Capture the cell that displays the provided text and extract its (x, y) central coordinate. 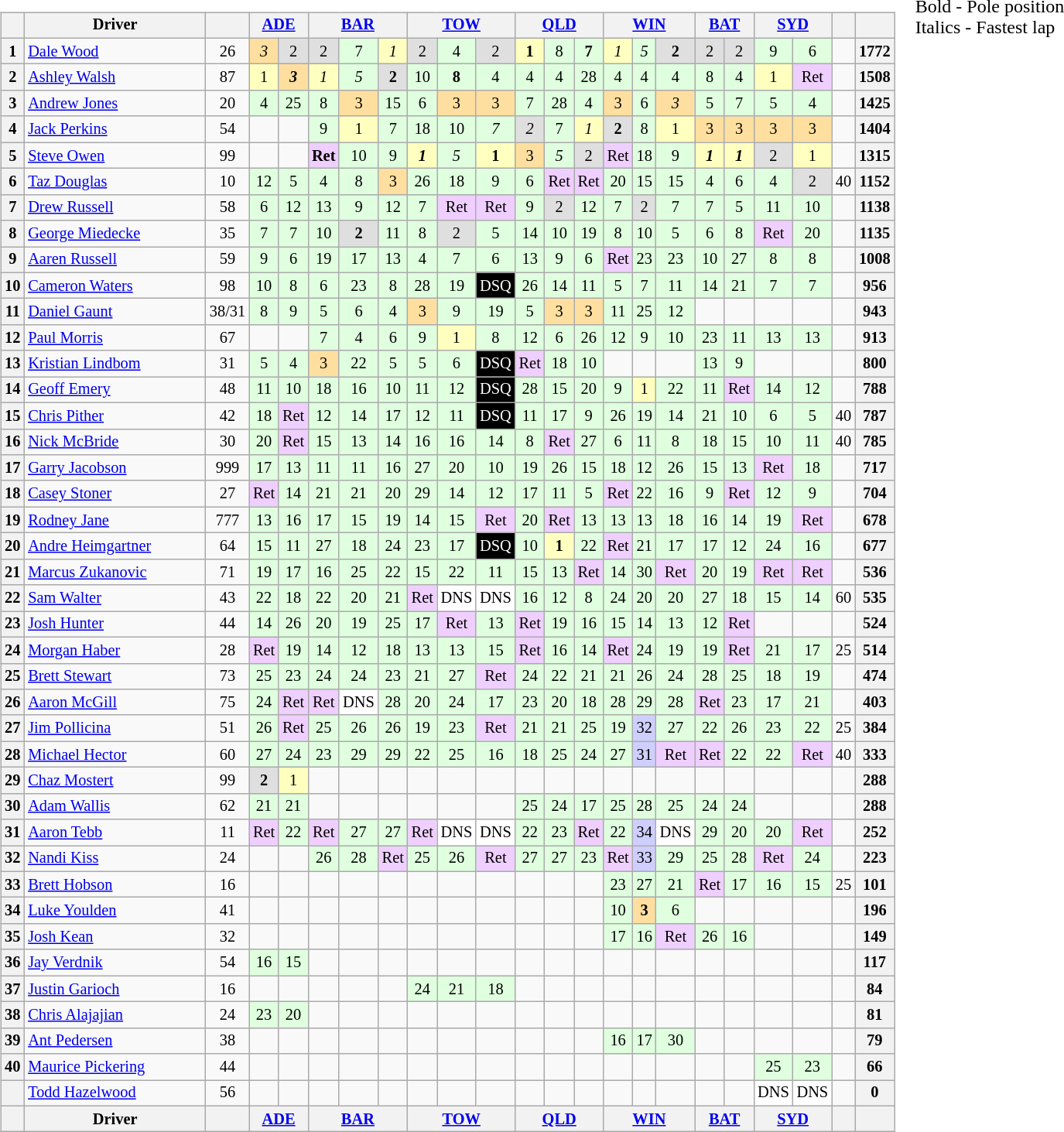
474 (874, 676)
73 (228, 676)
George Miedecke (115, 234)
800 (874, 364)
Aaron Tebb (115, 833)
66 (874, 1067)
Aaren Russell (115, 260)
223 (874, 859)
36 (12, 963)
943 (874, 312)
Ashley Walsh (115, 77)
Nick McBride (115, 442)
98 (228, 286)
37 (12, 989)
Josh Kean (115, 937)
0 (874, 1093)
39 (12, 1041)
Ant Pedersen (115, 1041)
Nandi Kiss (115, 859)
Todd Hazelwood (115, 1093)
81 (874, 1015)
Maurice Pickering (115, 1067)
Chris Alajajian (115, 1015)
149 (874, 937)
Justin Garioch (115, 989)
Drew Russell (115, 207)
717 (874, 468)
87 (228, 77)
Paul Morris (115, 338)
38/31 (228, 312)
79 (874, 1041)
Josh Hunter (115, 624)
Daniel Gaunt (115, 312)
56 (228, 1093)
58 (228, 207)
Taz Douglas (115, 182)
Jack Perkins (115, 129)
41 (228, 911)
Jim Pollicina (115, 728)
785 (874, 442)
1425 (874, 104)
Rodney Jane (115, 520)
Chaz Mostert (115, 781)
Chris Pither (115, 416)
514 (874, 650)
1152 (874, 182)
535 (874, 598)
536 (874, 572)
Geoff Emery (115, 390)
524 (874, 624)
999 (228, 468)
Brett Stewart (115, 676)
Andre Heimgartner (115, 546)
84 (874, 989)
71 (228, 572)
Marcus Zukanovic (115, 572)
788 (874, 390)
Cameron Waters (115, 286)
62 (228, 806)
Adam Wallis (115, 806)
956 (874, 286)
48 (228, 390)
Morgan Haber (115, 650)
1135 (874, 234)
252 (874, 833)
777 (228, 520)
67 (228, 338)
Aaron McGill (115, 703)
913 (874, 338)
403 (874, 703)
Sam Walter (115, 598)
1315 (874, 156)
75 (228, 703)
677 (874, 546)
43 (228, 598)
Andrew Jones (115, 104)
Jay Verdnik (115, 963)
678 (874, 520)
704 (874, 494)
64 (228, 546)
Brett Hobson (115, 884)
117 (874, 963)
Michael Hector (115, 754)
Kristian Lindbom (115, 364)
101 (874, 884)
Garry Jacobson (115, 468)
1508 (874, 77)
Steve Owen (115, 156)
384 (874, 728)
196 (874, 911)
333 (874, 754)
1404 (874, 129)
1008 (874, 260)
51 (228, 728)
Luke Youlden (115, 911)
1772 (874, 51)
787 (874, 416)
Dale Wood (115, 51)
42 (228, 416)
1138 (874, 207)
59 (228, 260)
Casey Stoner (115, 494)
